Capture the cell that displays the provided text and extract its (x, y) central coordinate. 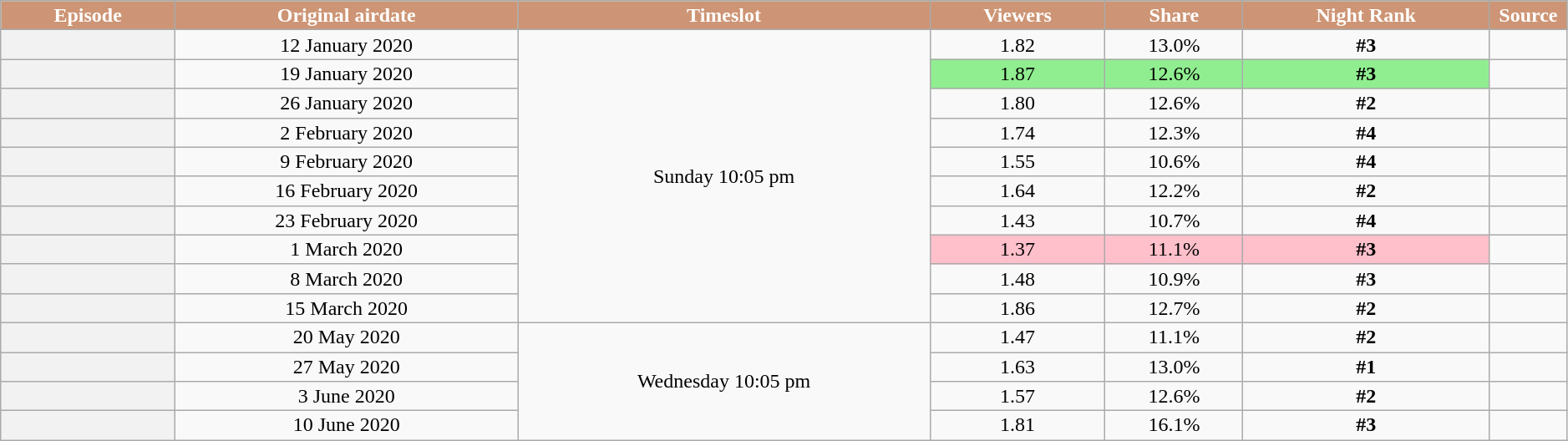
16.1% (1175, 426)
27 May 2020 (347, 367)
12.7% (1175, 307)
3 June 2020 (347, 396)
1.43 (1017, 220)
1.64 (1017, 190)
Sunday 10:05 pm (723, 177)
Viewers (1017, 15)
1.37 (1017, 249)
16 February 2020 (347, 190)
#1 (1367, 367)
23 February 2020 (347, 220)
Episode (89, 15)
Source (1529, 15)
1.57 (1017, 396)
9 February 2020 (347, 162)
1.86 (1017, 307)
10.7% (1175, 220)
12.3% (1175, 132)
1.47 (1017, 337)
19 January 2020 (347, 73)
Wednesday 10:05 pm (723, 381)
12 January 2020 (347, 45)
1.81 (1017, 426)
1.48 (1017, 279)
Night Rank (1367, 15)
1 March 2020 (347, 249)
Timeslot (723, 15)
Share (1175, 15)
10.9% (1175, 279)
2 February 2020 (347, 132)
15 March 2020 (347, 307)
1.63 (1017, 367)
Original airdate (347, 15)
10 June 2020 (347, 426)
1.74 (1017, 132)
1.80 (1017, 104)
10.6% (1175, 162)
1.87 (1017, 73)
1.55 (1017, 162)
8 March 2020 (347, 279)
12.2% (1175, 190)
26 January 2020 (347, 104)
20 May 2020 (347, 337)
1.82 (1017, 45)
